Search for the cell housing the specified text and yield its (X, Y) center coordinate. 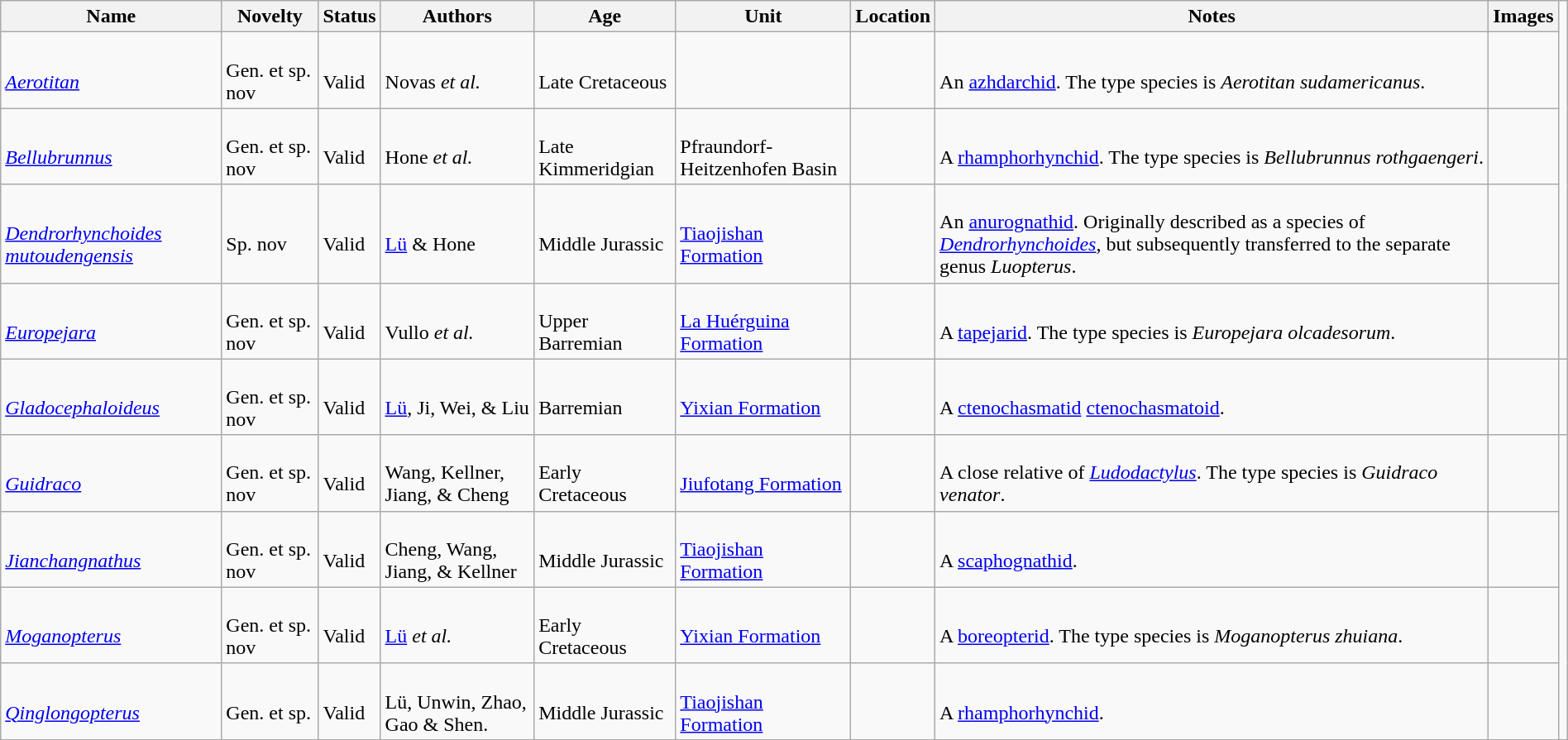
Sp. nov (270, 233)
Lü, Unwin, Zhao, Gao & Shen. (457, 701)
Qinglongopterus (111, 701)
Novas et al. (457, 70)
Notes (1212, 17)
Cheng, Wang, Jiang, & Kellner (457, 549)
Lü et al. (457, 625)
Guidraco (111, 473)
Hone et al. (457, 146)
A rhamphorhynchid. (1212, 701)
Europejara (111, 321)
Moganopterus (111, 625)
Wang, Kellner, Jiang, & Cheng (457, 473)
Status (349, 17)
Location (893, 17)
A close relative of Ludodactylus. The type species is Guidraco venator. (1212, 473)
Unit (763, 17)
Lü & Hone (457, 233)
An anurognathid. Originally described as a species of Dendrorhynchoides, but subsequently transferred to the separate genus Luopterus. (1212, 233)
Upper Barremian (605, 321)
Authors (457, 17)
A scaphognathid. (1212, 549)
Name (111, 17)
Novelty (270, 17)
Lü, Ji, Wei, & Liu (457, 397)
Dendrorhynchoides mutoudengensis (111, 233)
Vullo et al. (457, 321)
Jiufotang Formation (763, 473)
An azhdarchid. The type species is Aerotitan sudamericanus. (1212, 70)
Gen. et sp. (270, 701)
La Huérguina Formation (763, 321)
Bellubrunnus (111, 146)
A tapejarid. The type species is Europejara olcadesorum. (1212, 321)
Barremian (605, 397)
Late Kimmeridgian (605, 146)
Pfraundorf-Heitzenhofen Basin (763, 146)
Age (605, 17)
Late Cretaceous (605, 70)
A ctenochasmatid ctenochasmatoid. (1212, 397)
Aerotitan (111, 70)
A boreopterid. The type species is Moganopterus zhuiana. (1212, 625)
Gladocephaloideus (111, 397)
Images (1523, 17)
A rhamphorhynchid. The type species is Bellubrunnus rothgaengeri. (1212, 146)
Jianchangnathus (111, 549)
